For the text-containing cell, return its midpoint in [X, Y] coordinate format. 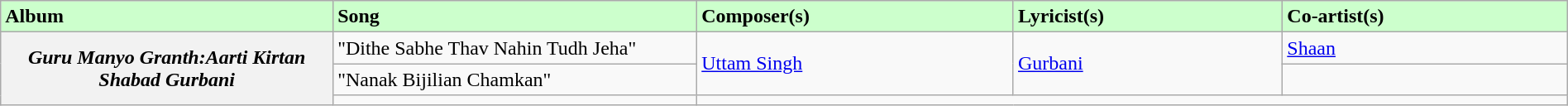
Song [515, 17]
"Nanak Bijilian Chamkan" [515, 79]
Gurbani [1148, 64]
Co-artist(s) [1425, 17]
Album [167, 17]
Guru Manyo Granth:Aarti Kirtan Shabad Gurbani [167, 68]
Lyricist(s) [1148, 17]
Uttam Singh [855, 64]
Shaan [1425, 48]
"Dithe Sabhe Thav Nahin Tudh Jeha" [515, 48]
Composer(s) [855, 17]
